Pinpoint the cell where the given text exists, returning its (X, Y) midpoint coordinate. 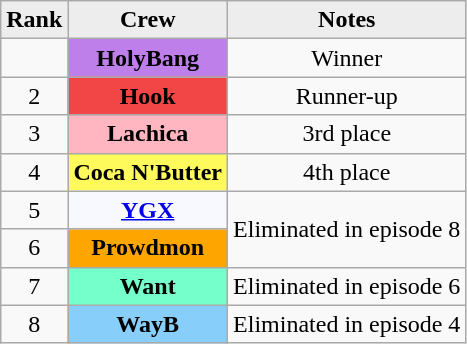
4 (34, 172)
2 (34, 96)
Lachica (148, 134)
Want (148, 286)
8 (34, 324)
Notes (347, 20)
Prowdmon (148, 248)
YGX (148, 210)
5 (34, 210)
WayB (148, 324)
Eliminated in episode 4 (347, 324)
3rd place (347, 134)
Crew (148, 20)
Winner (347, 58)
Runner-up (347, 96)
4th place (347, 172)
Rank (34, 20)
HolyBang (148, 58)
3 (34, 134)
Coca N'Butter (148, 172)
Eliminated in episode 8 (347, 229)
6 (34, 248)
7 (34, 286)
Hook (148, 96)
Eliminated in episode 6 (347, 286)
